Provide the [x, y] coordinate of the cell's center where the given text is located.  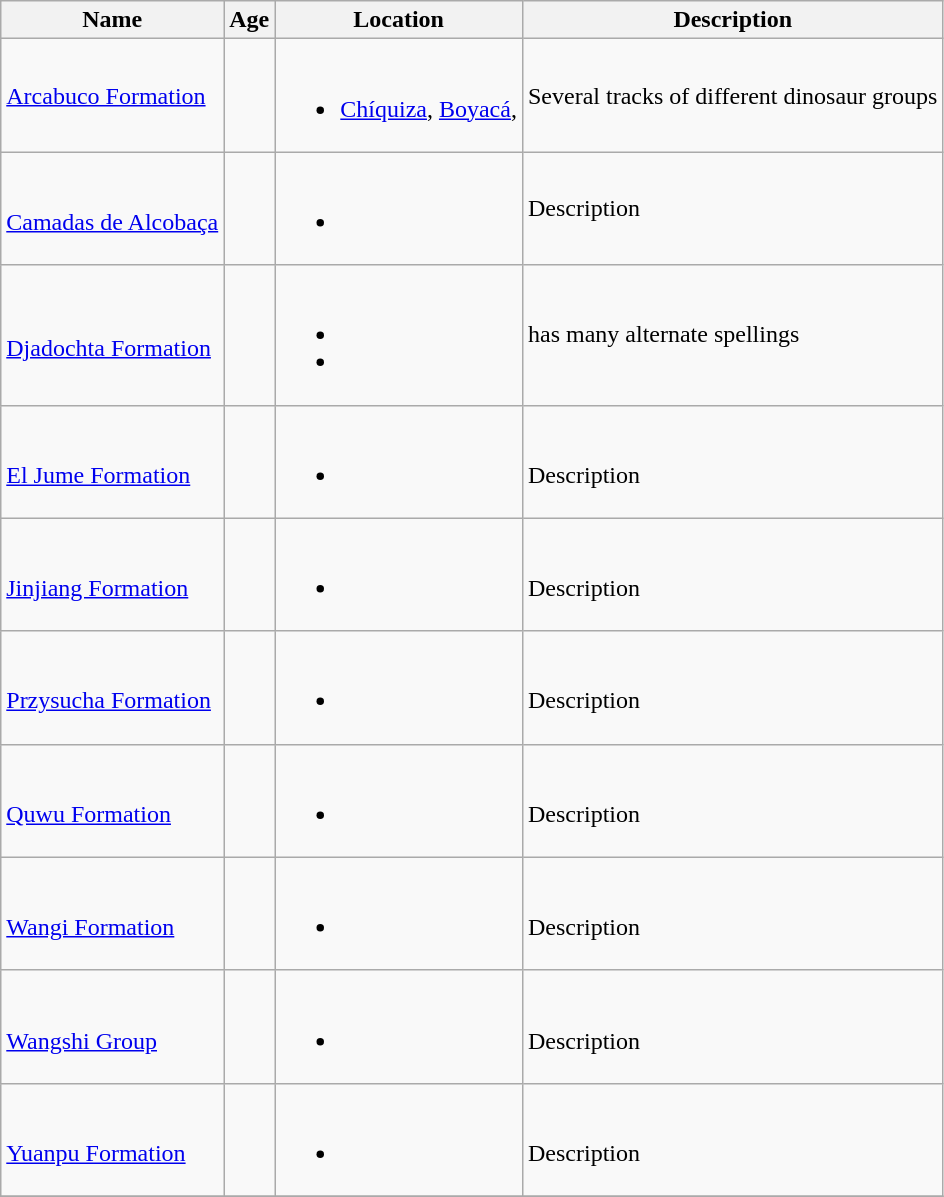
Camadas de Alcobaça [112, 208]
Yuanpu Formation [112, 1140]
Djadochta Formation [112, 335]
Quwu Formation [112, 800]
Jinjiang Formation [112, 574]
Location [399, 20]
El Jume Formation [112, 462]
Wangi Formation [112, 914]
Several tracks of different dinosaur groups [732, 96]
Name [112, 20]
Chíquiza, Boyacá, [399, 96]
Wangshi Group [112, 1026]
Age [250, 20]
Przysucha Formation [112, 688]
has many alternate spellings [732, 335]
Arcabuco Formation [112, 96]
